Extract the [x, y] coordinate from the center of the cell holding the provided text.  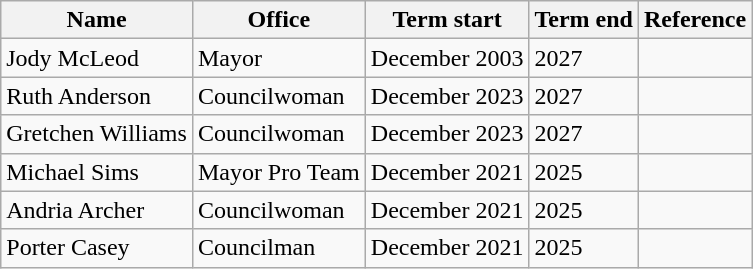
Term start [447, 20]
Ruth Anderson [97, 96]
Mayor [278, 58]
December 2003 [447, 58]
Reference [694, 20]
Councilman [278, 248]
Gretchen Williams [97, 134]
Andria Archer [97, 210]
Name [97, 20]
Office [278, 20]
Michael Sims [97, 172]
Mayor Pro Team [278, 172]
Term end [584, 20]
Porter Casey [97, 248]
Jody McLeod [97, 58]
